Find where the given text appears and provide that cell's center as (x, y) coordinate. 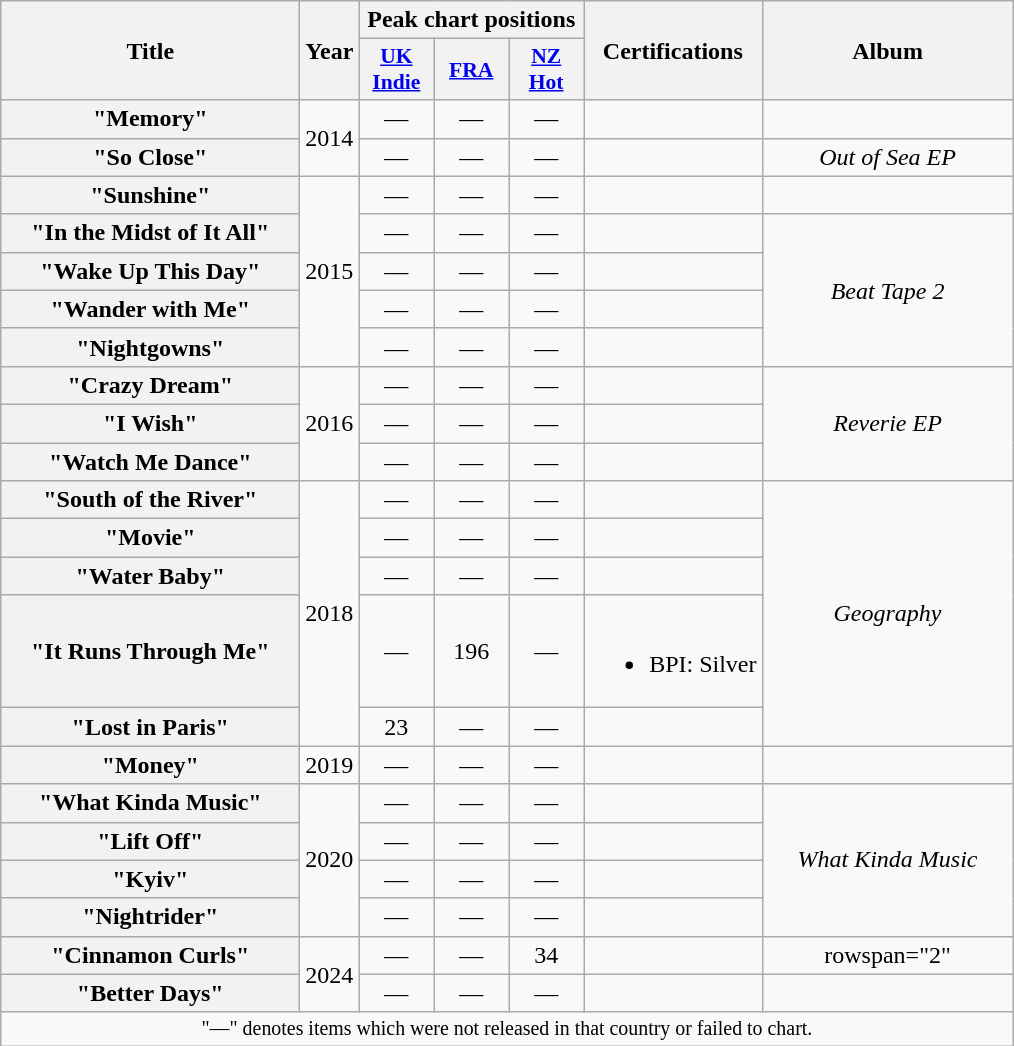
2019 (330, 765)
"Money" (150, 765)
FRA (472, 70)
"Memory" (150, 119)
Out of Sea EP (888, 157)
"In the Midst of It All" (150, 233)
Title (150, 50)
What Kinda Music (888, 860)
"Cinnamon Curls" (150, 955)
"I Wish" (150, 423)
rowspan="2" (888, 955)
Album (888, 50)
NZHot (546, 70)
"Lift Off" (150, 841)
2024 (330, 974)
"Better Days" (150, 993)
"Watch Me Dance" (150, 461)
Year (330, 50)
"Crazy Dream" (150, 385)
"Water Baby" (150, 576)
2015 (330, 271)
"Wander with Me" (150, 309)
"It Runs Through Me" (150, 652)
Geography (888, 614)
"South of the River" (150, 500)
"Nightrider" (150, 917)
BPI: Silver (673, 652)
"So Close" (150, 157)
23 (396, 727)
"Wake Up This Day" (150, 271)
UKIndie (396, 70)
"Sunshine" (150, 195)
Peak chart positions (472, 20)
2020 (330, 860)
34 (546, 955)
"Nightgowns" (150, 347)
"—" denotes items which were not released in that country or failed to chart. (507, 1028)
Beat Tape 2 (888, 290)
Certifications (673, 50)
2018 (330, 614)
"Movie" (150, 538)
"Kyiv" (150, 879)
"Lost in Paris" (150, 727)
196 (472, 652)
Reverie EP (888, 423)
2016 (330, 423)
"What Kinda Music" (150, 803)
2014 (330, 138)
